Return (X, Y) of the center of cell containing provided text 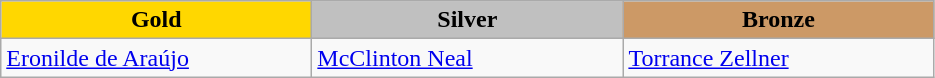
Gold (156, 20)
Bronze (778, 20)
Eronilde de Araújo (156, 58)
Torrance Zellner (778, 58)
Silver (468, 20)
McClinton Neal (468, 58)
